Locate the cell with the specified text and output its [X, Y] center coordinate. 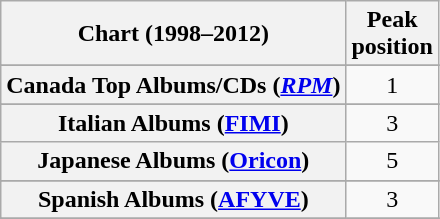
Chart (1998–2012) [174, 34]
Japanese Albums (Oricon) [174, 161]
1 [392, 85]
Italian Albums (FIMI) [174, 123]
Peakposition [392, 34]
Spanish Albums (AFYVE) [174, 199]
Canada Top Albums/CDs (RPM) [174, 85]
5 [392, 161]
